Locate the cell with the specified text and output its (x, y) center coordinate. 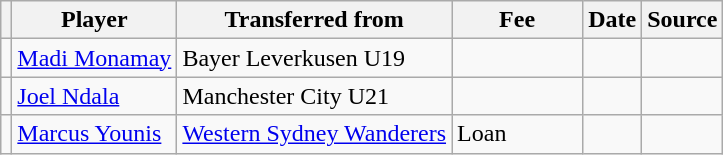
Source (682, 20)
Joel Ndala (94, 96)
Manchester City U21 (314, 96)
Western Sydney Wanderers (314, 134)
Marcus Younis (94, 134)
Date (612, 20)
Player (94, 20)
Fee (518, 20)
Loan (518, 134)
Bayer Leverkusen U19 (314, 58)
Transferred from (314, 20)
Madi Monamay (94, 58)
